Determine the [X, Y] coordinate at the center of the cell enclosing the given text.  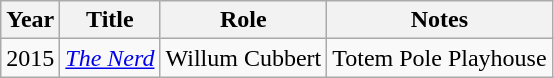
Year [30, 20]
The Nerd [110, 58]
Role [244, 20]
Totem Pole Playhouse [440, 58]
Notes [440, 20]
Title [110, 20]
2015 [30, 58]
Willum Cubbert [244, 58]
